Extract the [X, Y] coordinate from the center of the cell holding the provided text.  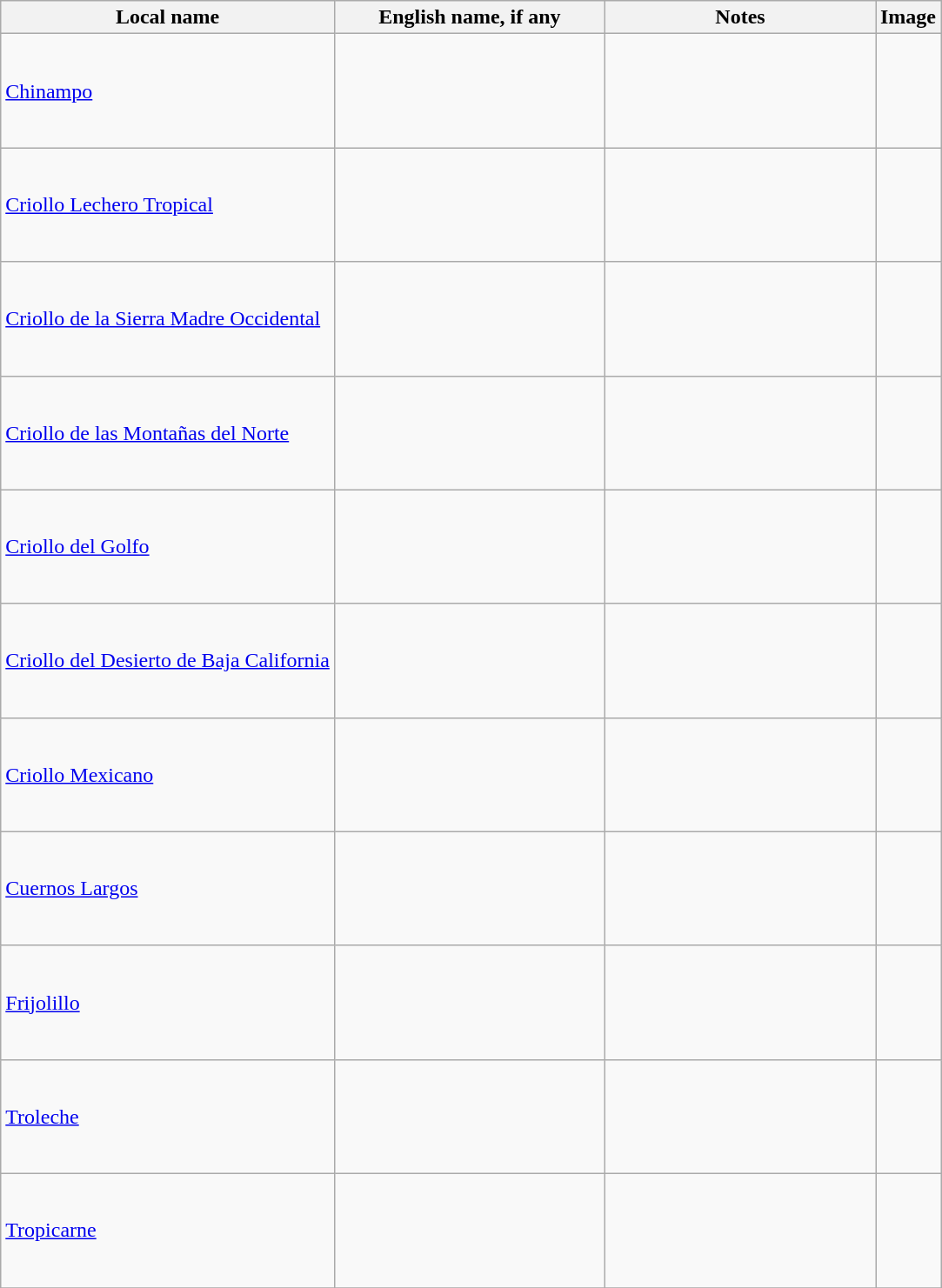
Notes [739, 17]
Criollo Lechero Tropical [168, 205]
Criollo de la Sierra Madre Occidental [168, 318]
Image [908, 17]
Cuernos Largos [168, 889]
English name, if any [470, 17]
Chinampo [168, 90]
Local name [168, 17]
Criollo de las Montañas del Norte [168, 433]
Criollo del Golfo [168, 546]
Troleche [168, 1117]
Criollo Mexicano [168, 774]
Tropicarne [168, 1230]
Criollo del Desierto de Baja California [168, 661]
Frijolillo [168, 1002]
